Output the [x, y] coordinate of the center of the cell containing the given text.  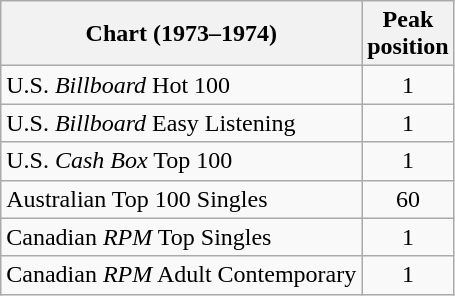
U.S. Billboard Hot 100 [182, 85]
Peakposition [408, 34]
Canadian RPM Top Singles [182, 237]
Canadian RPM Adult Contemporary [182, 275]
60 [408, 199]
Australian Top 100 Singles [182, 199]
Chart (1973–1974) [182, 34]
U.S. Cash Box Top 100 [182, 161]
U.S. Billboard Easy Listening [182, 123]
